Determine the [X, Y] coordinate at the center of the cell enclosing the given text.  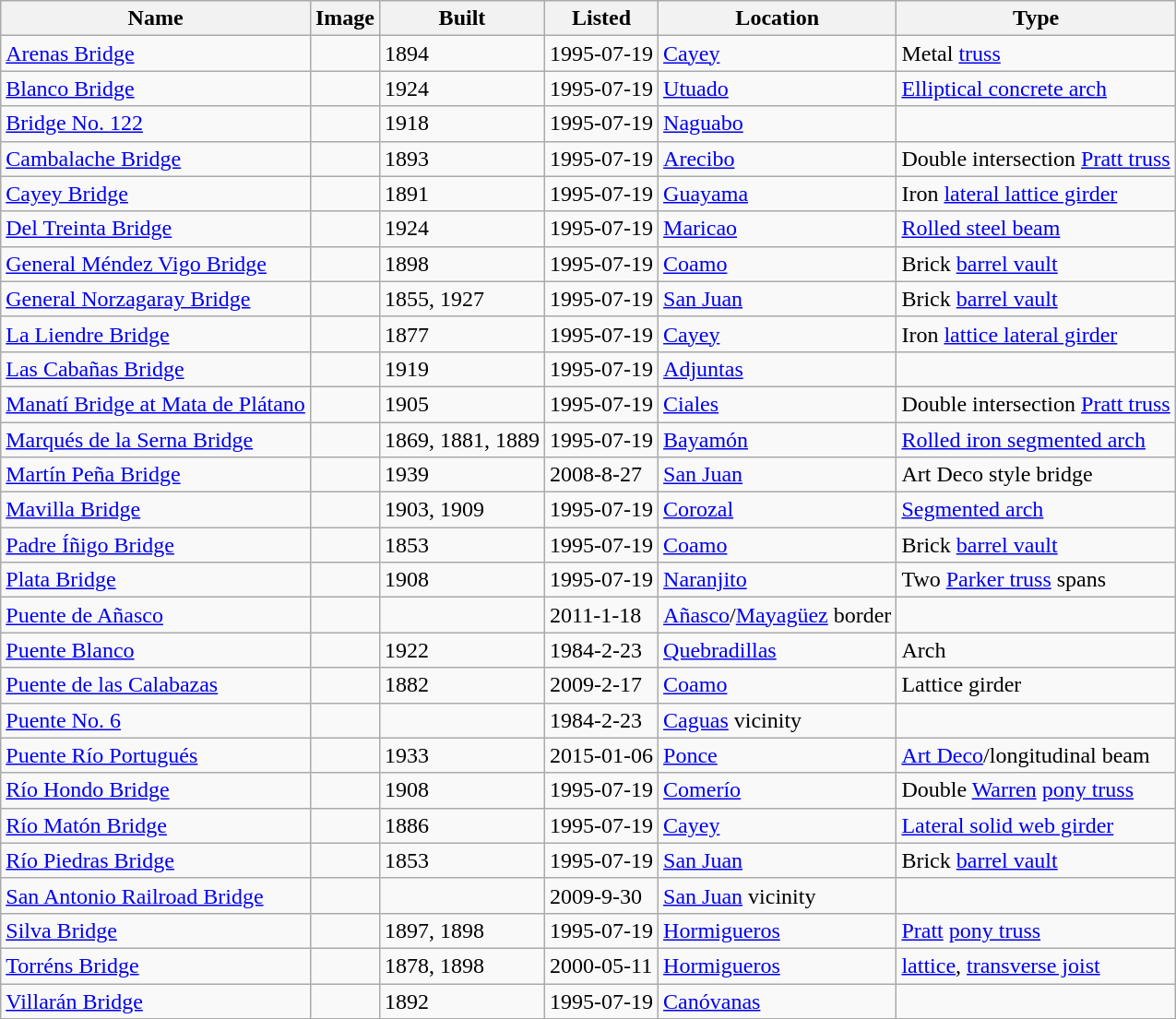
Villarán Bridge [156, 1001]
1933 [461, 755]
Torréns Bridge [156, 966]
1869, 1881, 1889 [461, 440]
Art Deco/longitudinal beam [1036, 755]
Mavilla Bridge [156, 510]
1878, 1898 [461, 966]
Guayama [778, 194]
1939 [461, 475]
Arecibo [778, 159]
Añasco/Mayagüez border [778, 615]
Lattice girder [1036, 685]
Puente No. 6 [156, 720]
1893 [461, 159]
Two Parker truss spans [1036, 580]
2009-2-17 [601, 685]
Cambalache Bridge [156, 159]
1905 [461, 404]
1891 [461, 194]
1882 [461, 685]
Image [345, 18]
Naguabo [778, 124]
lattice, transverse joist [1036, 966]
Iron lateral lattice girder [1036, 194]
Bridge No. 122 [156, 124]
Puente Blanco [156, 650]
Location [778, 18]
Martín Peña Bridge [156, 475]
1918 [461, 124]
Las Cabañas Bridge [156, 369]
Puente de Añasco [156, 615]
Comerío [778, 790]
Name [156, 18]
1855, 1927 [461, 299]
1903, 1909 [461, 510]
1919 [461, 369]
Puente de las Calabazas [156, 685]
Segmented arch [1036, 510]
Type [1036, 18]
Bayamón [778, 440]
Listed [601, 18]
1877 [461, 334]
Built [461, 18]
Lateral solid web girder [1036, 825]
La Liendre Bridge [156, 334]
Plata Bridge [156, 580]
2011-1-18 [601, 615]
2015-01-06 [601, 755]
Del Treinta Bridge [156, 229]
Naranjito [778, 580]
Rolled steel beam [1036, 229]
General Norzagaray Bridge [156, 299]
Corozal [778, 510]
Metal truss [1036, 53]
Cayey Bridge [156, 194]
Quebradillas [778, 650]
Adjuntas [778, 369]
1892 [461, 1001]
Blanco Bridge [156, 89]
Manatí Bridge at Mata de Plátano [156, 404]
1922 [461, 650]
Caguas vicinity [778, 720]
Río Piedras Bridge [156, 860]
1898 [461, 264]
Puente Río Portugués [156, 755]
Iron lattice lateral girder [1036, 334]
2009-9-30 [601, 895]
1894 [461, 53]
1886 [461, 825]
Río Hondo Bridge [156, 790]
Utuado [778, 89]
Rolled iron segmented arch [1036, 440]
Canóvanas [778, 1001]
Marqués de la Serna Bridge [156, 440]
Elliptical concrete arch [1036, 89]
1897, 1898 [461, 930]
Padre Íñigo Bridge [156, 545]
Silva Bridge [156, 930]
Pratt pony truss [1036, 930]
2000-05-11 [601, 966]
Maricao [778, 229]
Art Deco style bridge [1036, 475]
Ponce [778, 755]
San Juan vicinity [778, 895]
Double Warren pony truss [1036, 790]
Río Matón Bridge [156, 825]
Arenas Bridge [156, 53]
General Méndez Vigo Bridge [156, 264]
Arch [1036, 650]
Ciales [778, 404]
San Antonio Railroad Bridge [156, 895]
2008-8-27 [601, 475]
